Identify which cell holds the provided text, then report its [X, Y] central coordinate. 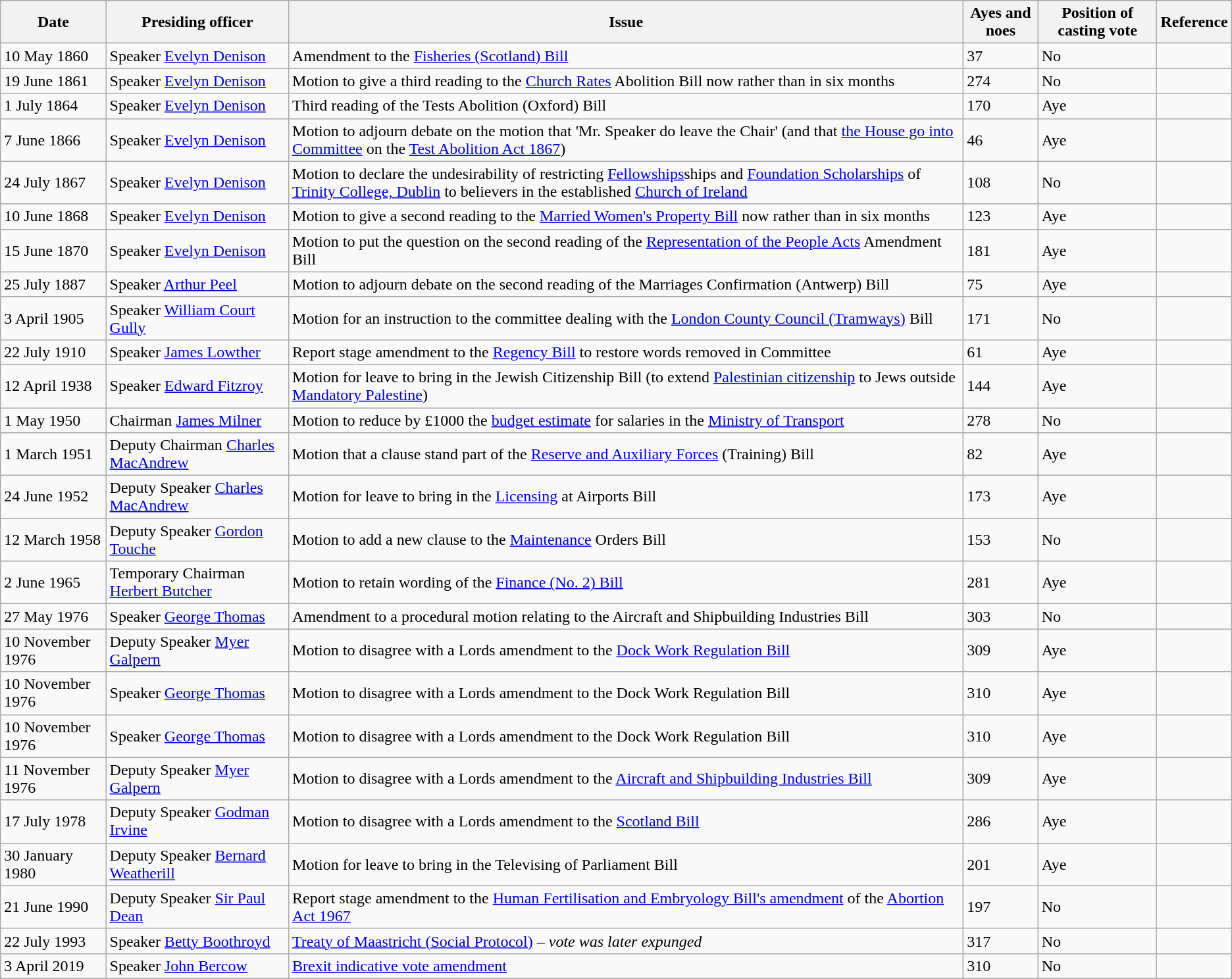
Motion to give a third reading to the Church Rates Abolition Bill now rather than in six months [627, 81]
82 [1000, 454]
25 July 1887 [53, 284]
11 November 1976 [53, 779]
Motion to adjourn debate on the second reading of the Marriages Confirmation (Antwerp) Bill [627, 284]
12 April 1938 [53, 386]
Reference [1194, 22]
Motion to add a new clause to the Maintenance Orders Bill [627, 540]
37 [1000, 56]
Motion to adjourn debate on the motion that 'Mr. Speaker do leave the Chair' (and that the House go into Committee on the Test Abolition Act 1867) [627, 139]
Date [53, 22]
Speaker Arthur Peel [197, 284]
Motion to disagree with a Lords amendment to the Aircraft and Shipbuilding Industries Bill [627, 779]
46 [1000, 139]
Issue [627, 22]
24 July 1867 [53, 183]
Speaker James Lowther [197, 352]
153 [1000, 540]
Motion for leave to bring in the Licensing at Airports Bill [627, 497]
Report stage amendment to the Regency Bill to restore words removed in Committee [627, 352]
303 [1000, 616]
Motion to put the question on the second reading of the Representation of the People Acts Amendment Bill [627, 250]
1 March 1951 [53, 454]
317 [1000, 941]
3 April 2019 [53, 966]
144 [1000, 386]
10 May 1860 [53, 56]
Motion for leave to bring in the Televising of Parliament Bill [627, 865]
Report stage amendment to the Human Fertilisation and Embryology Bill's amendment of the Abortion Act 1967 [627, 907]
Deputy Speaker Bernard Weatherill [197, 865]
22 July 1910 [53, 352]
Deputy Speaker Gordon Touche [197, 540]
21 June 1990 [53, 907]
Treaty of Maastricht (Social Protocol) – vote was later expunged [627, 941]
170 [1000, 106]
123 [1000, 216]
286 [1000, 821]
Brexit indicative vote amendment [627, 966]
Position of casting vote [1098, 22]
2 June 1965 [53, 583]
Deputy Speaker Charles MacAndrew [197, 497]
Motion to retain wording of the Finance (No. 2) Bill [627, 583]
22 July 1993 [53, 941]
Deputy Speaker Godman Irvine [197, 821]
281 [1000, 583]
Ayes and noes [1000, 22]
278 [1000, 420]
Speaker Edward Fitzroy [197, 386]
Chairman James Milner [197, 420]
Motion for leave to bring in the Jewish Citizenship Bill (to extend Palestinian citizenship to Jews outside Mandatory Palestine) [627, 386]
75 [1000, 284]
30 January 1980 [53, 865]
Deputy Chairman Charles MacAndrew [197, 454]
Motion for an instruction to the committee dealing with the London County Council (Tramways) Bill [627, 318]
17 July 1978 [53, 821]
61 [1000, 352]
Motion to disagree with a Lords amendment to the Scotland Bill [627, 821]
19 June 1861 [53, 81]
Speaker William Court Gully [197, 318]
7 June 1866 [53, 139]
108 [1000, 183]
Speaker Betty Boothroyd [197, 941]
1 May 1950 [53, 420]
197 [1000, 907]
15 June 1870 [53, 250]
Amendment to a procedural motion relating to the Aircraft and Shipbuilding Industries Bill [627, 616]
Temporary Chairman Herbert Butcher [197, 583]
Speaker John Bercow [197, 966]
1 July 1864 [53, 106]
201 [1000, 865]
173 [1000, 497]
Deputy Speaker Sir Paul Dean [197, 907]
Third reading of the Tests Abolition (Oxford) Bill [627, 106]
Motion that a clause stand part of the Reserve and Auxiliary Forces (Training) Bill [627, 454]
10 June 1868 [53, 216]
24 June 1952 [53, 497]
Motion to reduce by £1000 the budget estimate for salaries in the Ministry of Transport [627, 420]
171 [1000, 318]
Motion to give a second reading to the Married Women's Property Bill now rather than in six months [627, 216]
274 [1000, 81]
12 March 1958 [53, 540]
3 April 1905 [53, 318]
27 May 1976 [53, 616]
Presiding officer [197, 22]
181 [1000, 250]
Amendment to the Fisheries (Scotland) Bill [627, 56]
